For the text-containing cell, return its midpoint in [x, y] coordinate format. 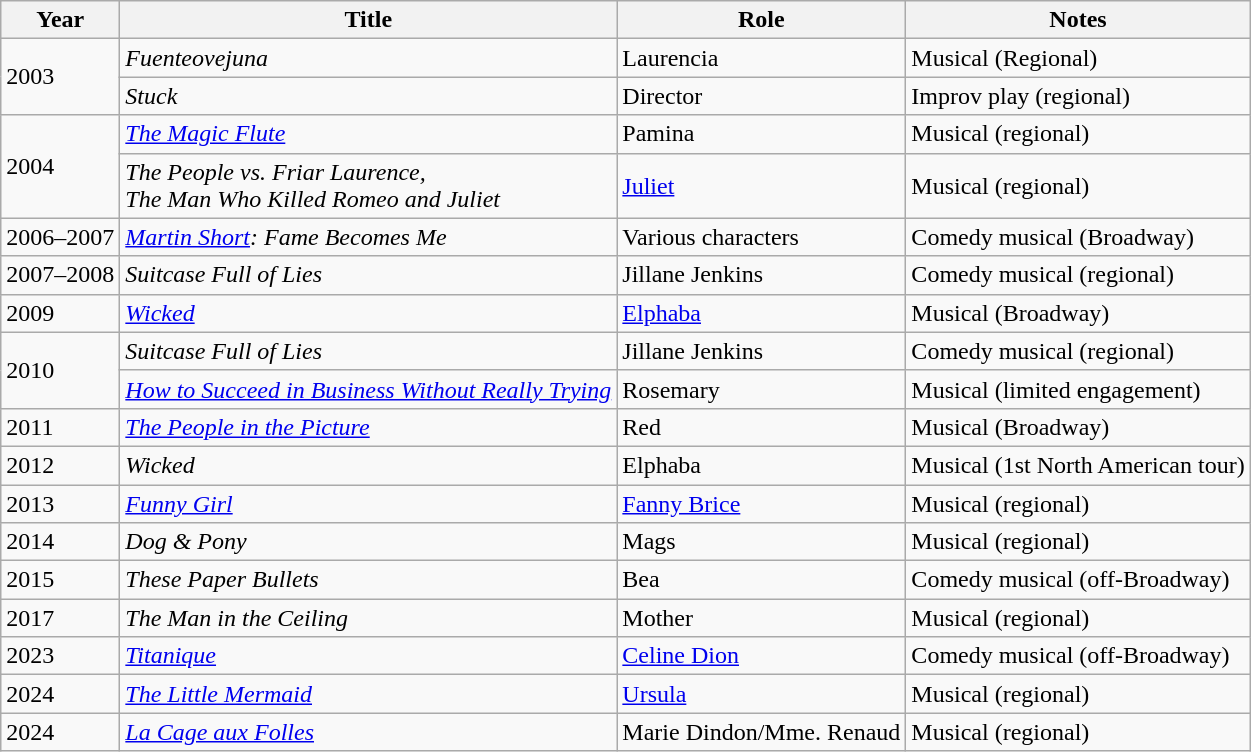
Various characters [762, 237]
2015 [60, 580]
Fanny Brice [762, 503]
Comedy musical (Broadway) [1078, 237]
The Little Mermaid [368, 694]
2007–2008 [60, 275]
Dog & Pony [368, 542]
Stuck [368, 96]
The People vs. Friar Laurence,The Man Who Killed Romeo and Juliet [368, 186]
Red [762, 427]
Ursula [762, 694]
2010 [60, 370]
Improv play (regional) [1078, 96]
2012 [60, 465]
Titanique [368, 656]
2013 [60, 503]
2009 [60, 313]
Title [368, 20]
Year [60, 20]
Musical (limited engagement) [1078, 389]
The Magic Flute [368, 134]
The People in the Picture [368, 427]
Role [762, 20]
2017 [60, 618]
Celine Dion [762, 656]
2006–2007 [60, 237]
2003 [60, 77]
Bea [762, 580]
Mother [762, 618]
Musical (1st North American tour) [1078, 465]
Rosemary [762, 389]
Pamina [762, 134]
Fuenteovejuna [368, 58]
Juliet [762, 186]
2004 [60, 166]
2014 [60, 542]
Director [762, 96]
2011 [60, 427]
La Cage aux Folles [368, 732]
Martin Short: Fame Becomes Me [368, 237]
These Paper Bullets [368, 580]
Mags [762, 542]
The Man in the Ceiling [368, 618]
How to Succeed in Business Without Really Trying [368, 389]
Musical (Regional) [1078, 58]
Funny Girl [368, 503]
Marie Dindon/Mme. Renaud [762, 732]
Notes [1078, 20]
Laurencia [762, 58]
2023 [60, 656]
